Find where the given text appears and provide that cell's center as [X, Y] coordinate. 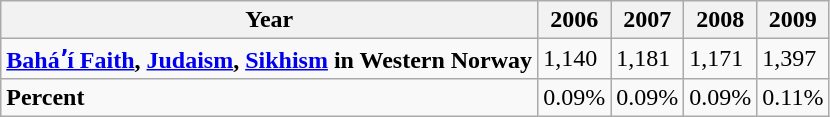
0.11% [793, 97]
Percent [270, 97]
Baháʼí Faith, Judaism, Sikhism in Western Norway [270, 59]
1,171 [720, 59]
2006 [574, 20]
Year [270, 20]
1,181 [648, 59]
2007 [648, 20]
1,140 [574, 59]
1,397 [793, 59]
2009 [793, 20]
2008 [720, 20]
